Find where the given text appears and provide that cell's center as (x, y) coordinate. 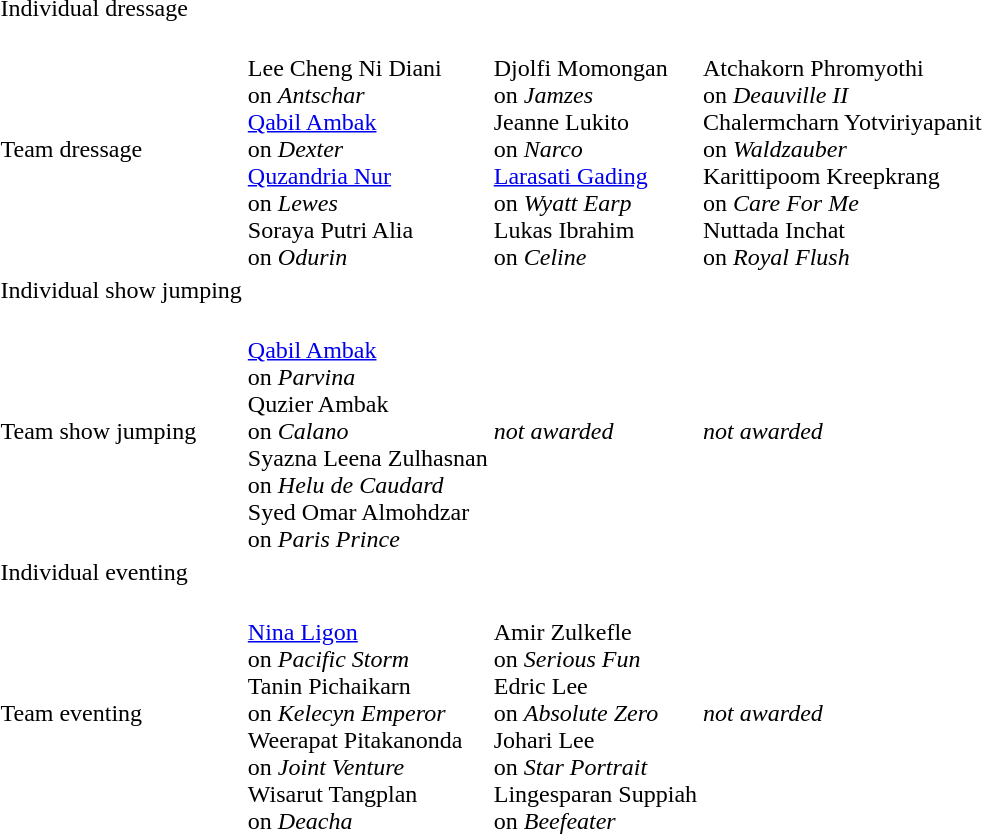
Djolfi Momonganon Jamzes Jeanne Lukitoon Narco Larasati Gadingon Wyatt Earp Lukas Ibrahimon Celine (595, 149)
Lee Cheng Ni Dianion Antschar Qabil Ambakon Dexter Quzandria Nuron Lewes Soraya Putri Aliaon Odurin (368, 149)
Qabil Ambakon Parvina Quzier Ambakon Calano Syazna Leena Zulhasnanon Helu de Caudard Syed Omar Almohdzaron Paris Prince (368, 431)
not awarded (595, 431)
